Provide the [x, y] coordinate of the cell's center where the given text is located.  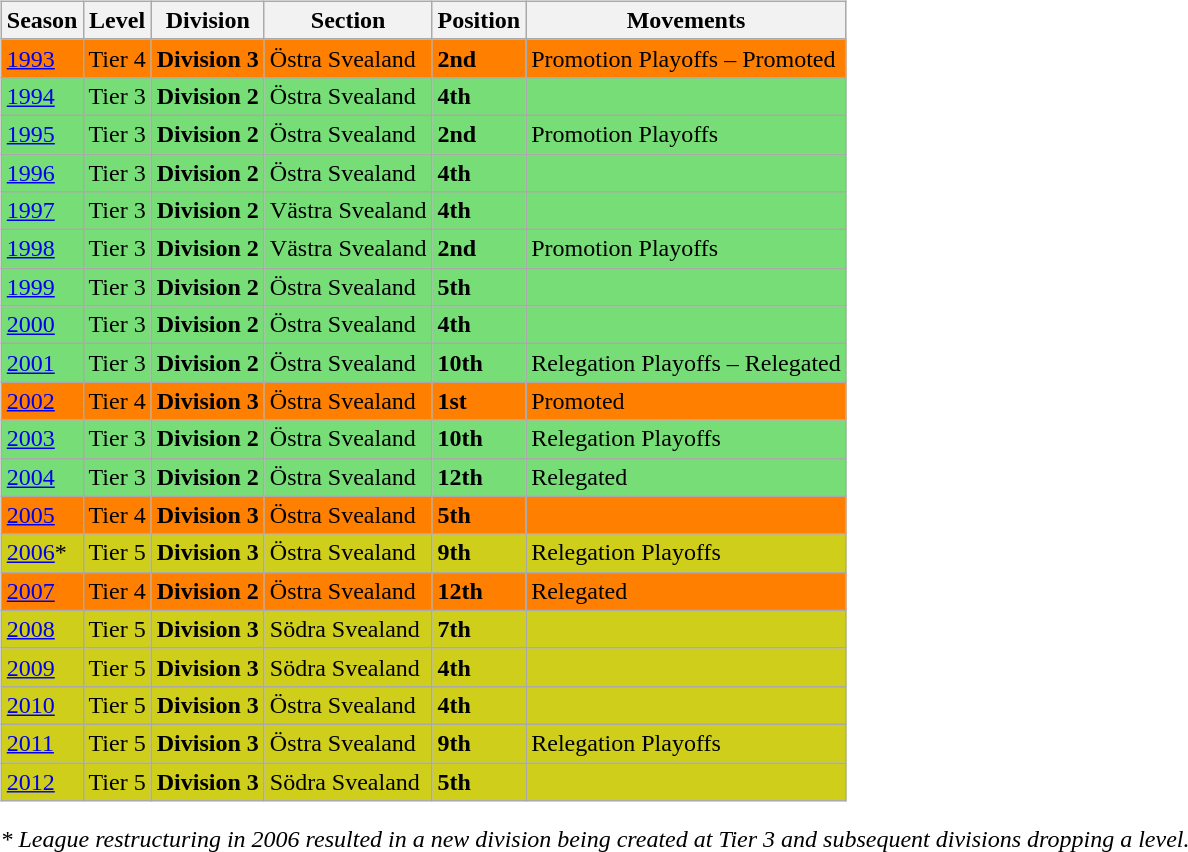
1998 [42, 249]
Position [479, 20]
1995 [42, 134]
2005 [42, 515]
1999 [42, 287]
2001 [42, 363]
2002 [42, 401]
2006* [42, 553]
Section [348, 20]
7th [479, 629]
2003 [42, 439]
2011 [42, 743]
2010 [42, 705]
2004 [42, 477]
Season [42, 20]
1997 [42, 211]
Promoted [686, 401]
Division [208, 20]
2000 [42, 325]
1994 [42, 96]
2008 [42, 629]
2012 [42, 781]
Relegation Playoffs – Relegated [686, 363]
1996 [42, 173]
1st [479, 401]
1993 [42, 58]
2007 [42, 591]
Movements [686, 20]
Level [117, 20]
2009 [42, 667]
Promotion Playoffs – Promoted [686, 58]
